Provide the [X, Y] coordinate of the cell's center where the given text is located.  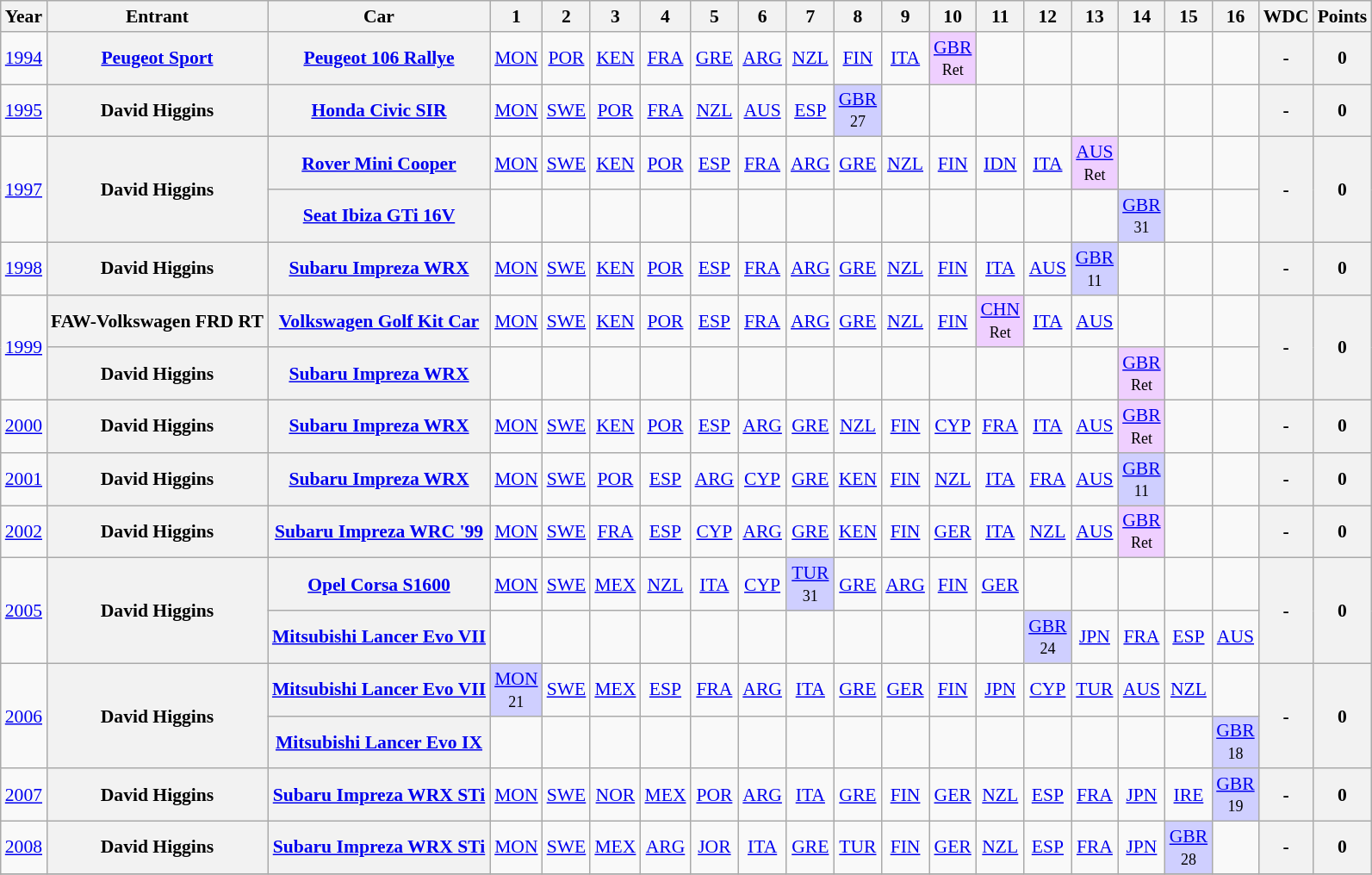
Peugeot 106 Rallye [379, 59]
GBR24 [1047, 637]
WDC [1287, 16]
2007 [24, 796]
9 [905, 16]
Subaru Impreza WRC '99 [379, 532]
15 [1189, 16]
11 [1000, 16]
4 [665, 16]
2006 [24, 716]
2000 [24, 427]
Rover Mini Cooper [379, 164]
2002 [24, 532]
Mitsubishi Lancer Evo IX [379, 742]
FAW-Volkswagen FRD RT [157, 320]
16 [1235, 16]
GBR18 [1235, 742]
Honda Civic SIR [379, 110]
6 [762, 16]
Seat Ibiza GTi 16V [379, 215]
7 [810, 16]
GBR31 [1142, 215]
MON21 [517, 689]
10 [953, 16]
1999 [24, 347]
Car [379, 16]
CHNRet [1000, 320]
2008 [24, 847]
1994 [24, 59]
Entrant [157, 16]
TUR31 [810, 584]
13 [1096, 16]
Opel Corsa S1600 [379, 584]
1998 [24, 269]
5 [715, 16]
1997 [24, 189]
GBR19 [1235, 796]
14 [1142, 16]
AUSRet [1096, 164]
GBR28 [1189, 847]
Volkswagen Golf Kit Car [379, 320]
2005 [24, 611]
8 [858, 16]
IRE [1189, 796]
NOR [615, 796]
GBR27 [858, 110]
1995 [24, 110]
Peugeot Sport [157, 59]
2001 [24, 479]
IDN [1000, 164]
JOR [715, 847]
1 [517, 16]
3 [615, 16]
Points [1343, 16]
Year [24, 16]
2 [567, 16]
12 [1047, 16]
